Locate the cell with the specified text and output its (x, y) center coordinate. 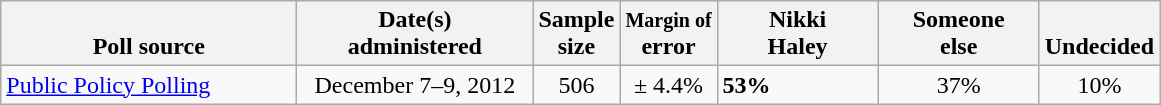
53% (798, 85)
10% (1099, 85)
NikkiHaley (798, 34)
Someoneelse (958, 34)
December 7–9, 2012 (415, 85)
37% (958, 85)
Poll source (149, 34)
± 4.4% (668, 85)
Date(s)administered (415, 34)
506 (576, 85)
Samplesize (576, 34)
Margin oferror (668, 34)
Public Policy Polling (149, 85)
Undecided (1099, 34)
